Identify which cell holds the provided text, then report its [X, Y] central coordinate. 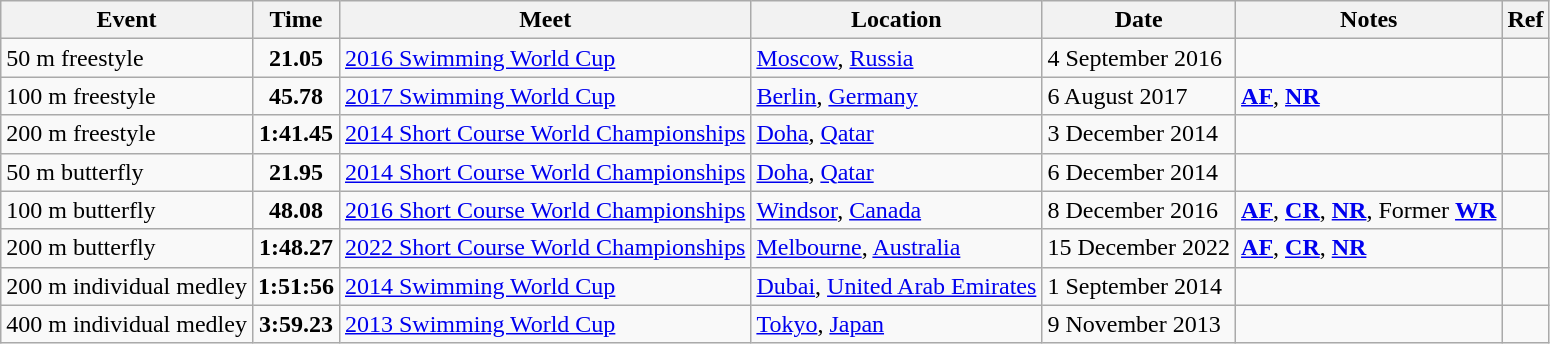
100 m freestyle [127, 96]
Time [296, 20]
Windsor, Canada [896, 210]
100 m butterfly [127, 210]
2013 Swimming World Cup [544, 324]
3 December 2014 [1139, 134]
2016 Swimming World Cup [544, 58]
1 September 2014 [1139, 286]
3:59.23 [296, 324]
Event [127, 20]
Moscow, Russia [896, 58]
Dubai, United Arab Emirates [896, 286]
Berlin, Germany [896, 96]
200 m butterfly [127, 248]
48.08 [296, 210]
1:48.27 [296, 248]
Tokyo, Japan [896, 324]
6 December 2014 [1139, 172]
1:41.45 [296, 134]
6 August 2017 [1139, 96]
50 m freestyle [127, 58]
21.95 [296, 172]
200 m freestyle [127, 134]
200 m individual medley [127, 286]
1:51:56 [296, 286]
Ref [1526, 20]
2016 Short Course World Championships [544, 210]
Melbourne, Australia [896, 248]
2022 Short Course World Championships [544, 248]
Location [896, 20]
Notes [1369, 20]
AF, NR [1369, 96]
400 m individual medley [127, 324]
2017 Swimming World Cup [544, 96]
AF, CR, NR [1369, 248]
9 November 2013 [1139, 324]
8 December 2016 [1139, 210]
50 m butterfly [127, 172]
4 September 2016 [1139, 58]
Date [1139, 20]
2014 Swimming World Cup [544, 286]
Meet [544, 20]
15 December 2022 [1139, 248]
21.05 [296, 58]
45.78 [296, 96]
AF, CR, NR, Former WR [1369, 210]
